Search for the cell housing the specified text and yield its [X, Y] center coordinate. 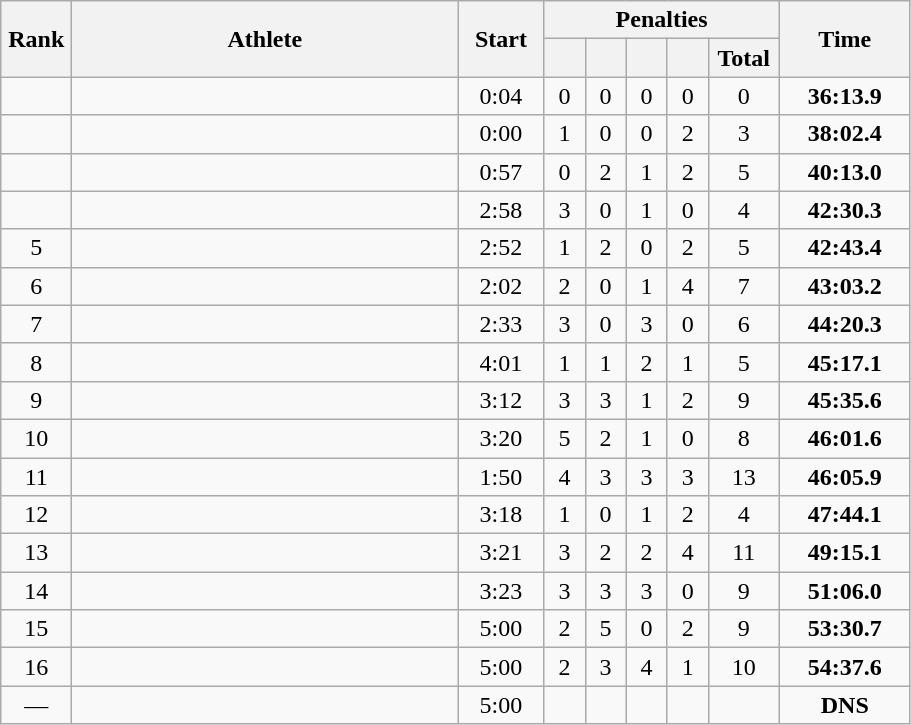
42:30.3 [844, 210]
0:04 [501, 96]
1:50 [501, 477]
Start [501, 39]
12 [36, 515]
42:43.4 [844, 248]
15 [36, 629]
3:21 [501, 553]
40:13.0 [844, 172]
— [36, 705]
16 [36, 667]
0:00 [501, 134]
45:17.1 [844, 362]
3:23 [501, 591]
54:37.6 [844, 667]
3:12 [501, 400]
3:20 [501, 438]
14 [36, 591]
43:03.2 [844, 286]
46:05.9 [844, 477]
51:06.0 [844, 591]
2:58 [501, 210]
Total [744, 58]
2:33 [501, 324]
46:01.6 [844, 438]
38:02.4 [844, 134]
2:52 [501, 248]
3:18 [501, 515]
49:15.1 [844, 553]
36:13.9 [844, 96]
47:44.1 [844, 515]
DNS [844, 705]
4:01 [501, 362]
Penalties [662, 20]
44:20.3 [844, 324]
53:30.7 [844, 629]
Rank [36, 39]
Athlete [265, 39]
0:57 [501, 172]
2:02 [501, 286]
Time [844, 39]
45:35.6 [844, 400]
